Extract the (x, y) coordinate from the center of the cell holding the provided text.  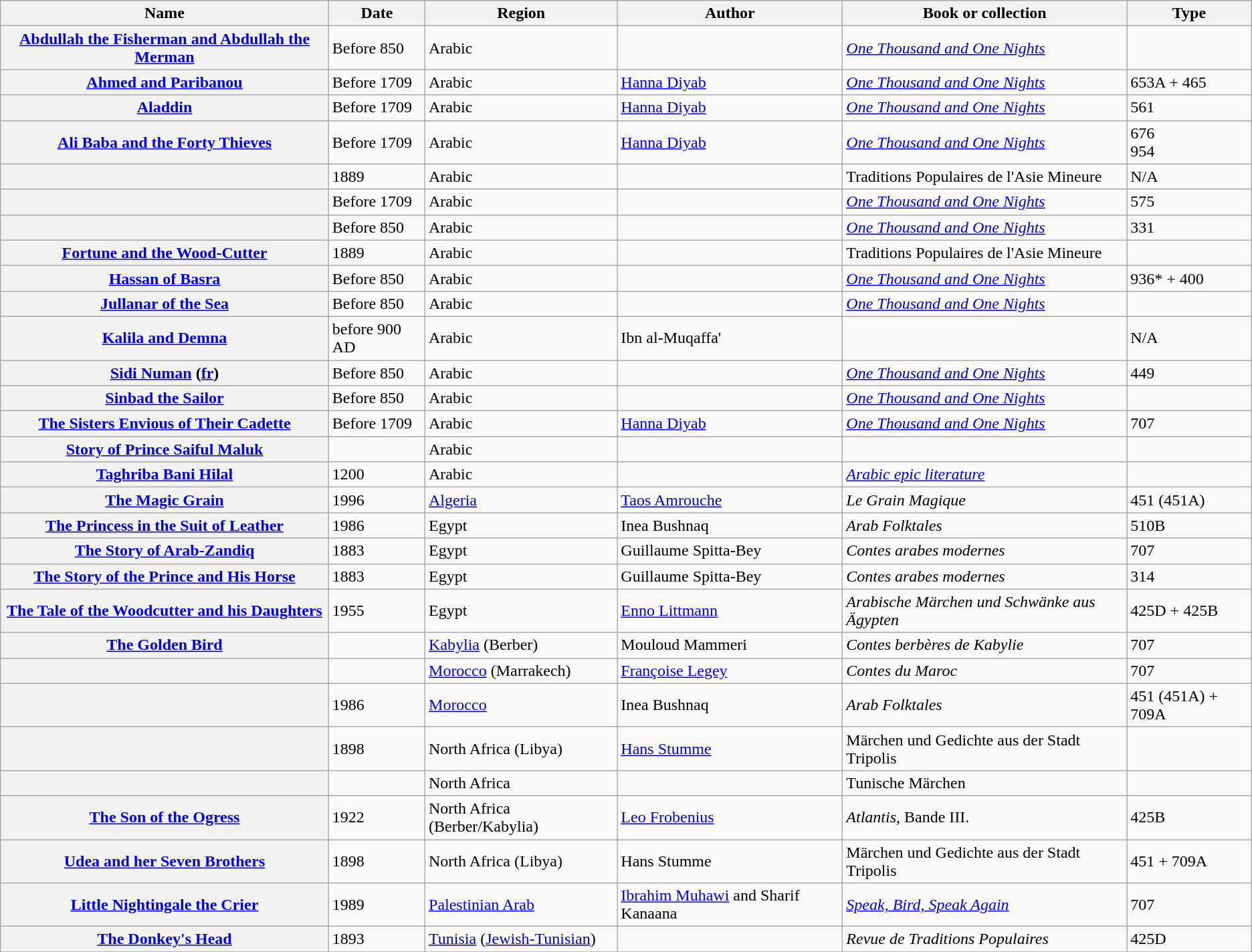
Ali Baba and the Forty Thieves (165, 142)
314 (1189, 576)
Ahmed and Paribanou (165, 82)
Algeria (522, 500)
The Magic Grain (165, 500)
1955 (377, 611)
Name (165, 13)
449 (1189, 372)
The Story of Arab-Zandiq (165, 551)
Revue de Traditions Populaires (984, 939)
Atlantis, Bande III. (984, 817)
Sidi Numan (fr) (165, 372)
Morocco (522, 705)
Date (377, 13)
Mouloud Mammeri (730, 645)
Françoise Legey (730, 671)
Aladdin (165, 108)
Ibrahim Muhawi and Sharif Kanaana (730, 905)
936* + 400 (1189, 278)
1200 (377, 475)
The Princess in the Suit of Leather (165, 525)
1922 (377, 817)
Morocco (Marrakech) (522, 671)
653A + 465 (1189, 82)
Ibn al-Muqaffa' (730, 338)
Kabylia (Berber) (522, 645)
Hassan of Basra (165, 278)
Arabische Märchen und Schwänke aus Ägypten (984, 611)
Tunisia (Jewish-Tunisian) (522, 939)
1893 (377, 939)
425B (1189, 817)
The Sisters Envious of Their Cadette (165, 424)
Taos Amrouche (730, 500)
Jullanar of the Sea (165, 304)
561 (1189, 108)
Book or collection (984, 13)
1996 (377, 500)
The Golden Bird (165, 645)
510B (1189, 525)
The Story of the Prince and His Horse (165, 576)
Udea and her Seven Brothers (165, 861)
Type (1189, 13)
425D (1189, 939)
Little Nightingale the Crier (165, 905)
Arabic epic literature (984, 475)
Kalila and Demna (165, 338)
Tunische Märchen (984, 783)
Sinbad the Sailor (165, 398)
676 954 (1189, 142)
before 900 AD (377, 338)
451 (451A) + 709A (1189, 705)
1989 (377, 905)
425D + 425B (1189, 611)
Contes du Maroc (984, 671)
Taghriba Bani Hilal (165, 475)
Palestinian Arab (522, 905)
Le Grain Magique (984, 500)
The Son of the Ogress (165, 817)
Enno Littmann (730, 611)
Abdullah the Fisherman and Abdullah the Merman (165, 48)
575 (1189, 202)
North Africa (Berber/Kabylia) (522, 817)
451 + 709A (1189, 861)
Speak, Bird, Speak Again (984, 905)
The Tale of the Woodcutter and his Daughters (165, 611)
The Donkey's Head (165, 939)
Region (522, 13)
Story of Prince Saiful Maluk (165, 449)
451 (451A) (1189, 500)
331 (1189, 227)
North Africa (522, 783)
Leo Frobenius (730, 817)
Fortune and the Wood-Cutter (165, 253)
Author (730, 13)
Contes berbères de Kabylie (984, 645)
